Identify which cell holds the provided text, then report its [X, Y] central coordinate. 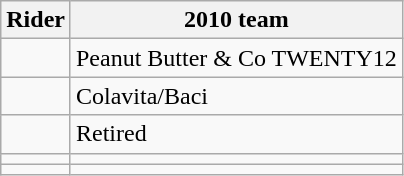
Retired [236, 134]
Peanut Butter & Co TWENTY12 [236, 58]
Colavita/Baci [236, 96]
Rider [36, 20]
2010 team [236, 20]
